Search for the cell housing the specified text and yield its (x, y) center coordinate. 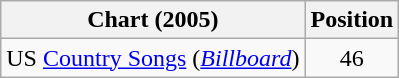
Position (352, 20)
Chart (2005) (153, 20)
US Country Songs (Billboard) (153, 58)
46 (352, 58)
